Return the [x, y] coordinate for the center point of the cell that contains the specified text.  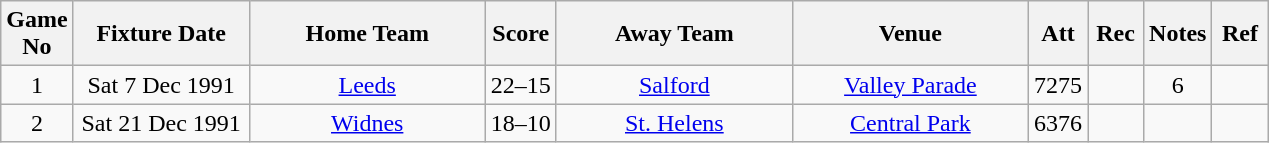
Score [520, 34]
Sat 21 Dec 1991 [161, 123]
Rec [1116, 34]
6 [1178, 85]
Widnes [367, 123]
22–15 [520, 85]
Game No [37, 34]
St. Helens [674, 123]
1 [37, 85]
18–10 [520, 123]
Venue [910, 34]
Notes [1178, 34]
2 [37, 123]
7275 [1058, 85]
Sat 7 Dec 1991 [161, 85]
Central Park [910, 123]
Att [1058, 34]
Valley Parade [910, 85]
Home Team [367, 34]
Ref [1240, 34]
Salford [674, 85]
Leeds [367, 85]
6376 [1058, 123]
Away Team [674, 34]
Fixture Date [161, 34]
